Determine the [X, Y] coordinate at the center of the cell enclosing the given text.  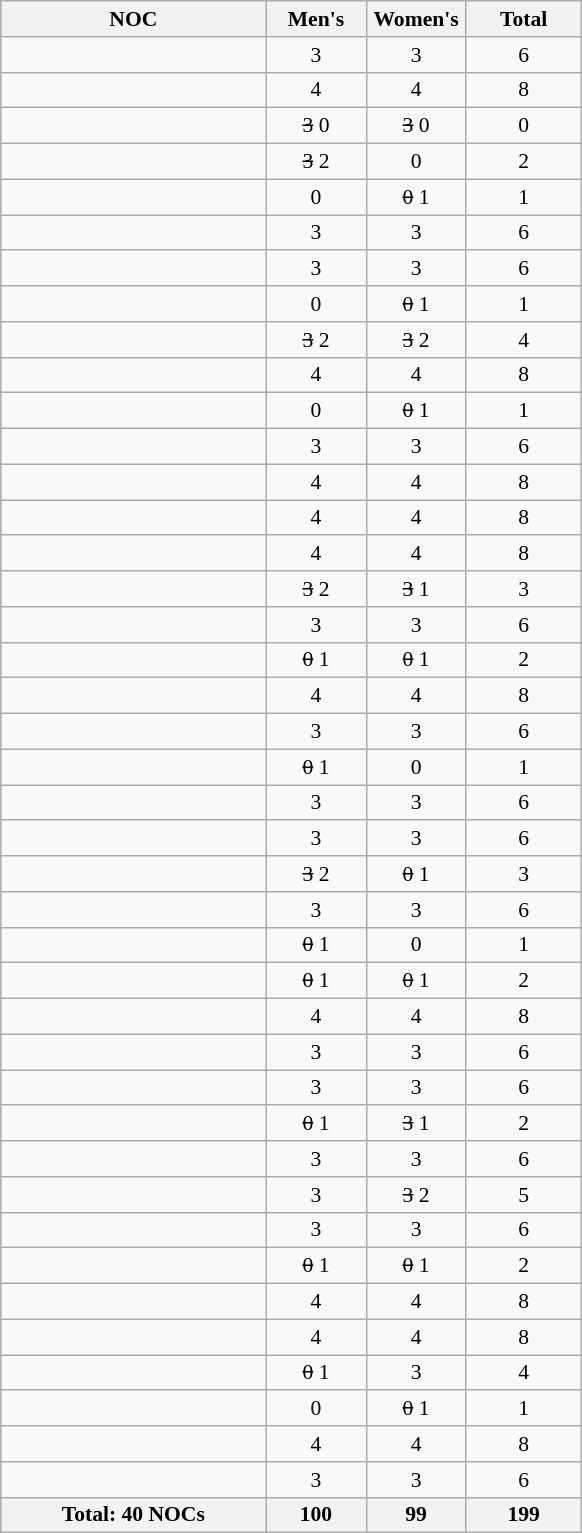
5 [524, 1195]
Total [524, 19]
99 [416, 1515]
Men's [316, 19]
Women's [416, 19]
199 [524, 1515]
Total: 40 NOCs [134, 1515]
NOC [134, 19]
100 [316, 1515]
